Identify which cell holds the provided text, then report its (x, y) central coordinate. 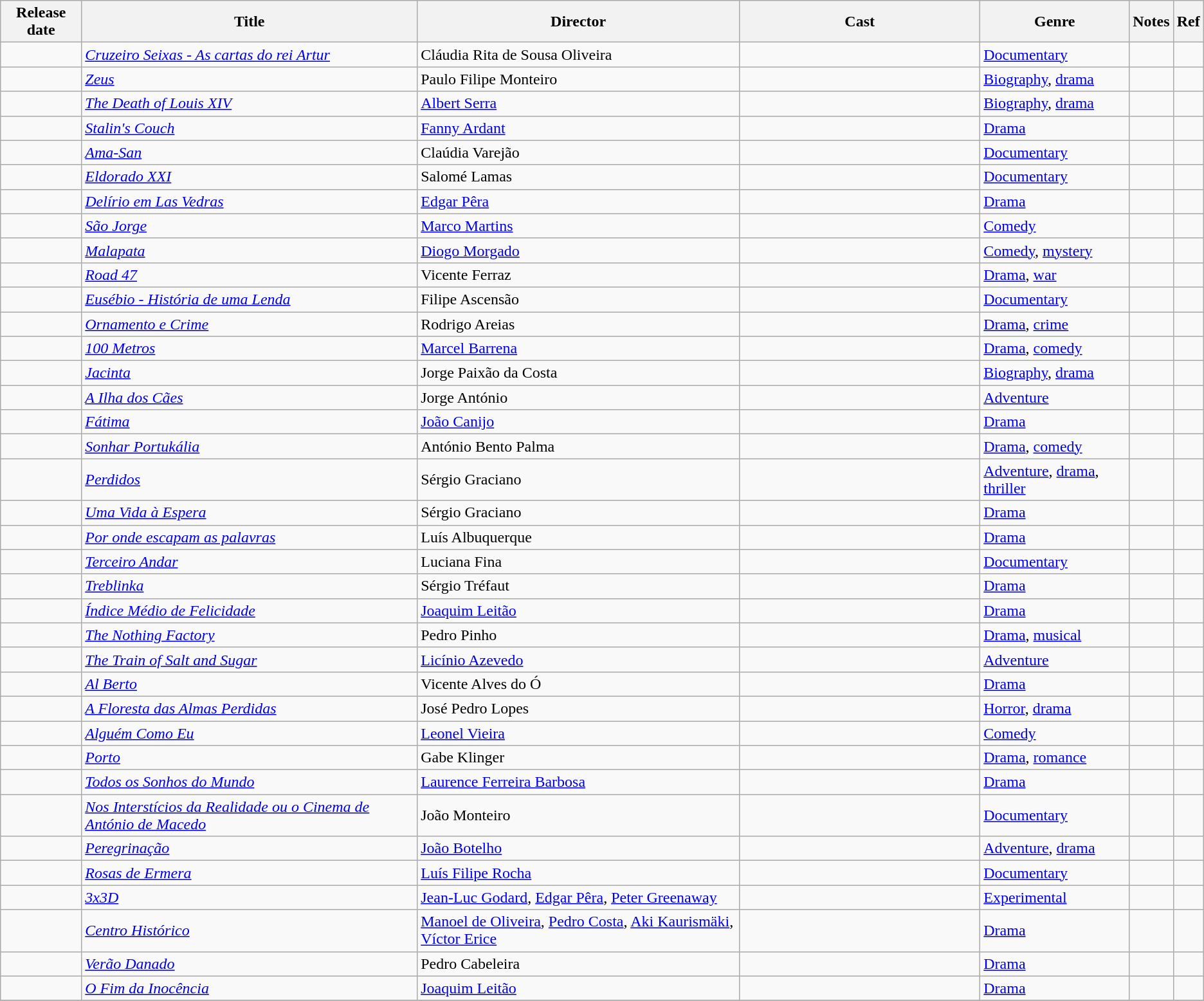
Alguém Como Eu (250, 733)
Director (579, 22)
Cláudia Rita de Sousa Oliveira (579, 55)
Notes (1151, 22)
Claúdia Varejão (579, 152)
A Floresta das Almas Perdidas (250, 708)
Eldorado XXI (250, 177)
Terceiro Andar (250, 562)
Verão Danado (250, 964)
Pedro Pinho (579, 635)
Drama, crime (1055, 324)
Genre (1055, 22)
Diogo Morgado (579, 250)
Porto (250, 758)
Sérgio Tréfaut (579, 586)
Cruzeiro Seixas - As cartas do rei Artur (250, 55)
Treblinka (250, 586)
Delírio em Las Vedras (250, 201)
Horror, drama (1055, 708)
Sonhar Portukália (250, 446)
Salomé Lamas (579, 177)
Rodrigo Areias (579, 324)
Vicente Alves do Ó (579, 684)
Ref (1189, 22)
Malapata (250, 250)
António Bento Palma (579, 446)
Luís Filipe Rocha (579, 873)
Peregrinação (250, 849)
Leonel Vieira (579, 733)
João Canijo (579, 422)
Jean-Luc Godard, Edgar Pêra, Peter Greenaway (579, 897)
Laurence Ferreira Barbosa (579, 782)
Release date (41, 22)
Zeus (250, 79)
Drama, romance (1055, 758)
Eusébio - História de uma Lenda (250, 299)
3x3D (250, 897)
Pedro Cabeleira (579, 964)
Luís Albuquerque (579, 537)
João Monteiro (579, 816)
Por onde escapam as palavras (250, 537)
Fátima (250, 422)
Nos Interstícios da Realidade ou o Cinema de António de Macedo (250, 816)
Índice Médio de Felicidade (250, 611)
Al Berto (250, 684)
Paulo Filipe Monteiro (579, 79)
José Pedro Lopes (579, 708)
Road 47 (250, 275)
Jacinta (250, 373)
Adventure, drama (1055, 849)
Gabe Klinger (579, 758)
A Ilha dos Cães (250, 398)
Ama-San (250, 152)
Edgar Pêra (579, 201)
Adventure, drama, thriller (1055, 480)
Todos os Sonhos do Mundo (250, 782)
Experimental (1055, 897)
Ornamento e Crime (250, 324)
Marco Martins (579, 226)
Uma Vida à Espera (250, 513)
João Botelho (579, 849)
Vicente Ferraz (579, 275)
O Fim da Inocência (250, 988)
Rosas de Ermera (250, 873)
Luciana Fina (579, 562)
The Nothing Factory (250, 635)
Drama, musical (1055, 635)
Fanny Ardant (579, 128)
Centro Histórico (250, 930)
Stalin's Couch (250, 128)
100 Metros (250, 349)
Cast (860, 22)
Licínio Azevedo (579, 659)
Filipe Ascensão (579, 299)
São Jorge (250, 226)
Manoel de Oliveira, Pedro Costa, Aki Kaurismäki, Víctor Erice (579, 930)
The Train of Salt and Sugar (250, 659)
Marcel Barrena (579, 349)
Title (250, 22)
The Death of Louis XIV (250, 104)
Drama, war (1055, 275)
Jorge António (579, 398)
Albert Serra (579, 104)
Comedy, mystery (1055, 250)
Perdidos (250, 480)
Jorge Paixão da Costa (579, 373)
